Extract the (x, y) coordinate from the center of the cell holding the provided text.  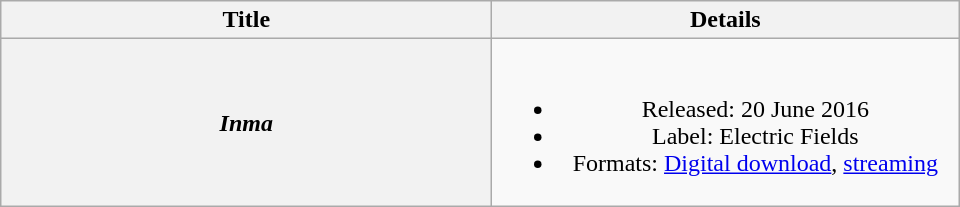
Details (726, 20)
Inma (246, 122)
Released: 20 June 2016Label: Electric FieldsFormats: Digital download, streaming (726, 122)
Title (246, 20)
